Output the (x, y) coordinate of the center of the cell containing the given text.  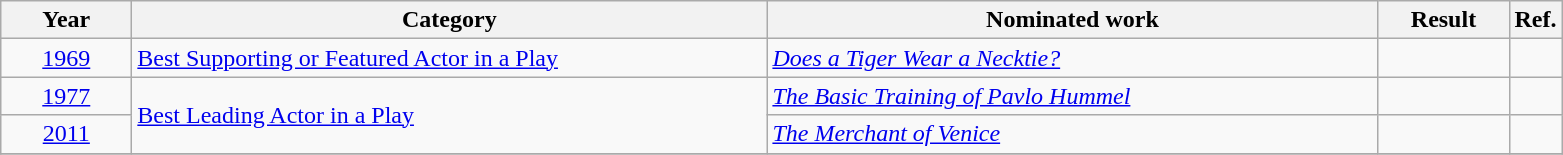
The Merchant of Venice (1072, 134)
2011 (66, 134)
Nominated work (1072, 20)
Best Leading Actor in a Play (450, 115)
Does a Tiger Wear a Necktie? (1072, 58)
Category (450, 20)
1977 (66, 96)
Year (66, 20)
Best Supporting or Featured Actor in a Play (450, 58)
Ref. (1536, 20)
Result (1444, 20)
The Basic Training of Pavlo Hummel (1072, 96)
1969 (66, 58)
